Capture the cell that displays the provided text and extract its (X, Y) central coordinate. 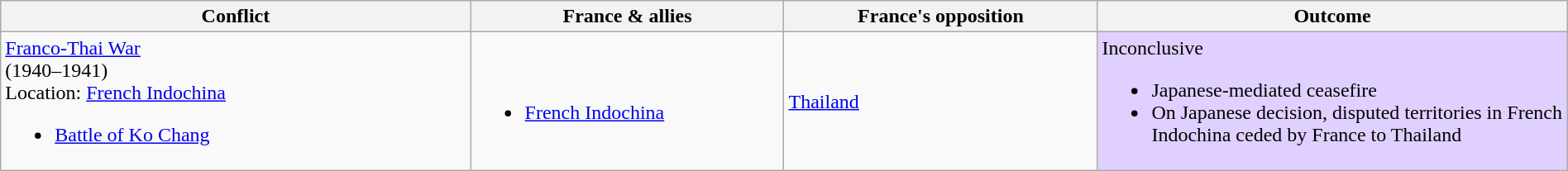
French Indochina (627, 101)
InconclusiveJapanese-mediated ceasefireOn Japanese decision, disputed territories in French Indochina ceded by France to Thailand (1332, 101)
France & allies (627, 17)
Conflict (236, 17)
France's opposition (941, 17)
Franco-Thai War(1940–1941)Location: French IndochinaBattle of Ko Chang (236, 101)
Thailand (941, 101)
Outcome (1332, 17)
